For the text-containing cell, return its midpoint in (x, y) coordinate format. 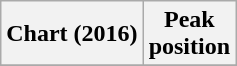
Chart (2016) (72, 34)
Peakposition (189, 34)
